Return [x, y] of the center of cell containing provided text 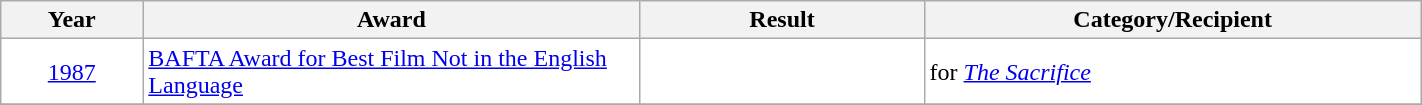
Category/Recipient [1172, 20]
1987 [72, 72]
Result [782, 20]
Award [392, 20]
Year [72, 20]
for The Sacrifice [1172, 72]
BAFTA Award for Best Film Not in the English Language [392, 72]
